Detect which cell encompasses the target text, then output its [X, Y] center coordinate. 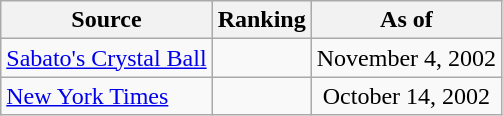
October 14, 2002 [406, 96]
Source [106, 20]
Sabato's Crystal Ball [106, 58]
New York Times [106, 96]
November 4, 2002 [406, 58]
As of [406, 20]
Ranking [262, 20]
